Determine the [x, y] coordinate at the center of the cell enclosing the given text.  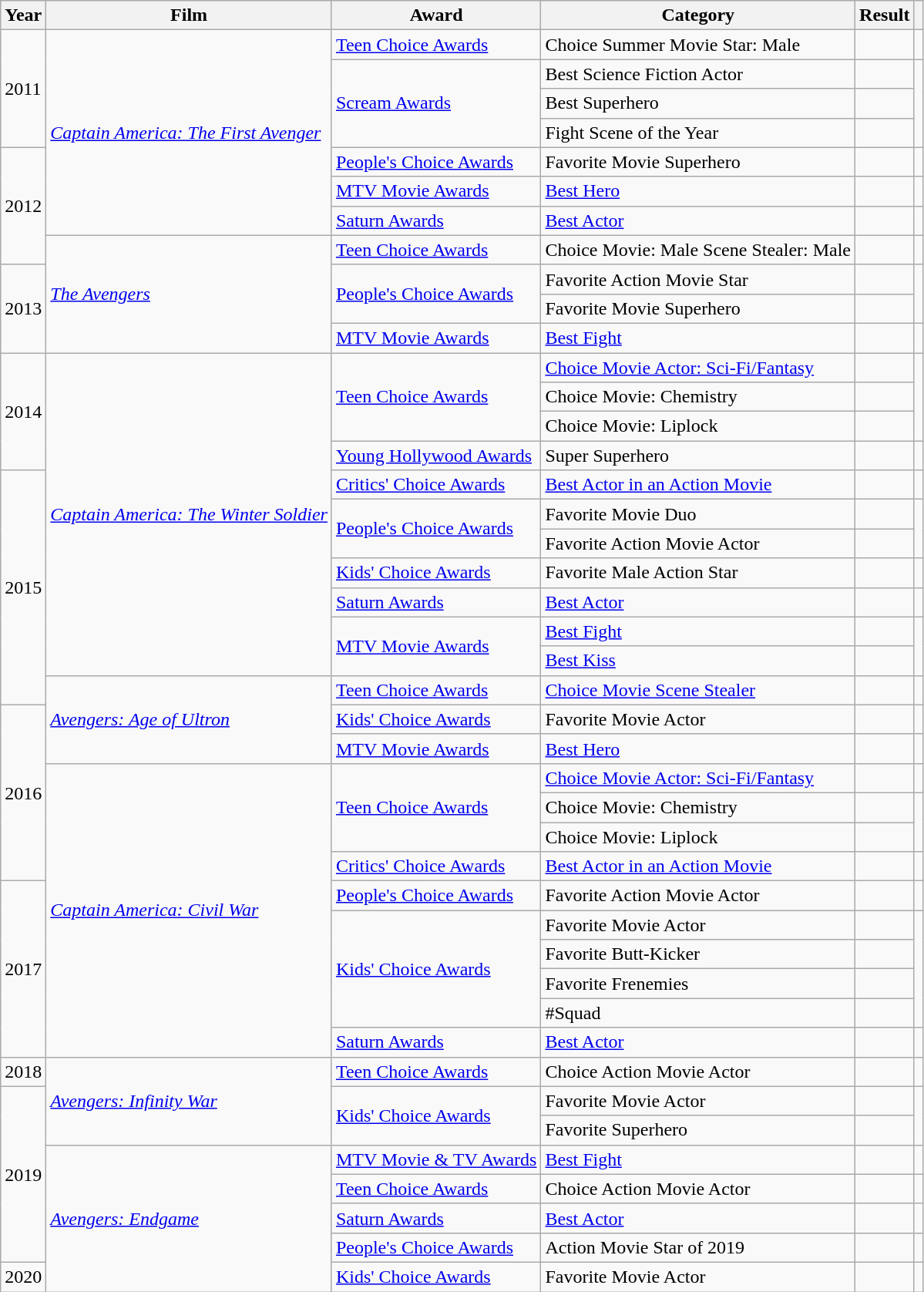
The Avengers [190, 294]
#Squad [698, 1013]
Favorite Male Action Star [698, 573]
Favorite Frenemies [698, 984]
Choice Summer Movie Star: Male [698, 45]
Scream Awards [436, 103]
Best Science Fiction Actor [698, 74]
2012 [23, 206]
MTV Movie & TV Awards [436, 1159]
Award [436, 15]
Young Hollywood Awards [436, 456]
Favorite Movie Duo [698, 514]
Best Kiss [698, 661]
Super Superhero [698, 456]
Favorite Superhero [698, 1130]
Avengers: Infinity War [190, 1101]
2018 [23, 1072]
Favorite Action Movie Star [698, 279]
Year [23, 15]
Choice Movie: Male Scene Stealer: Male [698, 250]
2017 [23, 969]
2013 [23, 308]
Film [190, 15]
Action Movie Star of 2019 [698, 1247]
Avengers: Endgame [190, 1218]
Best Superhero [698, 103]
2014 [23, 412]
2011 [23, 89]
2020 [23, 1277]
Favorite Butt-Kicker [698, 954]
2019 [23, 1174]
Category [698, 15]
Choice Movie Scene Stealer [698, 690]
2016 [23, 792]
Captain America: The First Avenger [190, 133]
Fight Scene of the Year [698, 133]
2015 [23, 587]
Captain America: The Winter Soldier [190, 515]
Captain America: Civil War [190, 910]
Avengers: Age of Ultron [190, 719]
Result [885, 15]
